Output the [X, Y] coordinate of the center of the cell containing the given text.  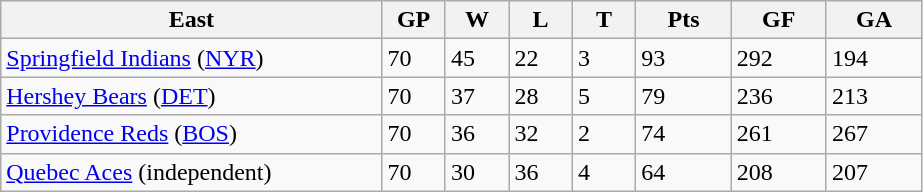
East [192, 20]
194 [874, 58]
Pts [684, 20]
Hershey Bears (DET) [192, 96]
Providence Reds (BOS) [192, 134]
5 [604, 96]
GA [874, 20]
236 [778, 96]
GF [778, 20]
79 [684, 96]
T [604, 20]
261 [778, 134]
Quebec Aces (independent) [192, 172]
45 [476, 58]
74 [684, 134]
213 [874, 96]
208 [778, 172]
64 [684, 172]
207 [874, 172]
W [476, 20]
L [540, 20]
267 [874, 134]
22 [540, 58]
2 [604, 134]
4 [604, 172]
30 [476, 172]
28 [540, 96]
93 [684, 58]
3 [604, 58]
32 [540, 134]
292 [778, 58]
37 [476, 96]
Springfield Indians (NYR) [192, 58]
GP [414, 20]
